Return [X, Y] of the center of cell containing provided text 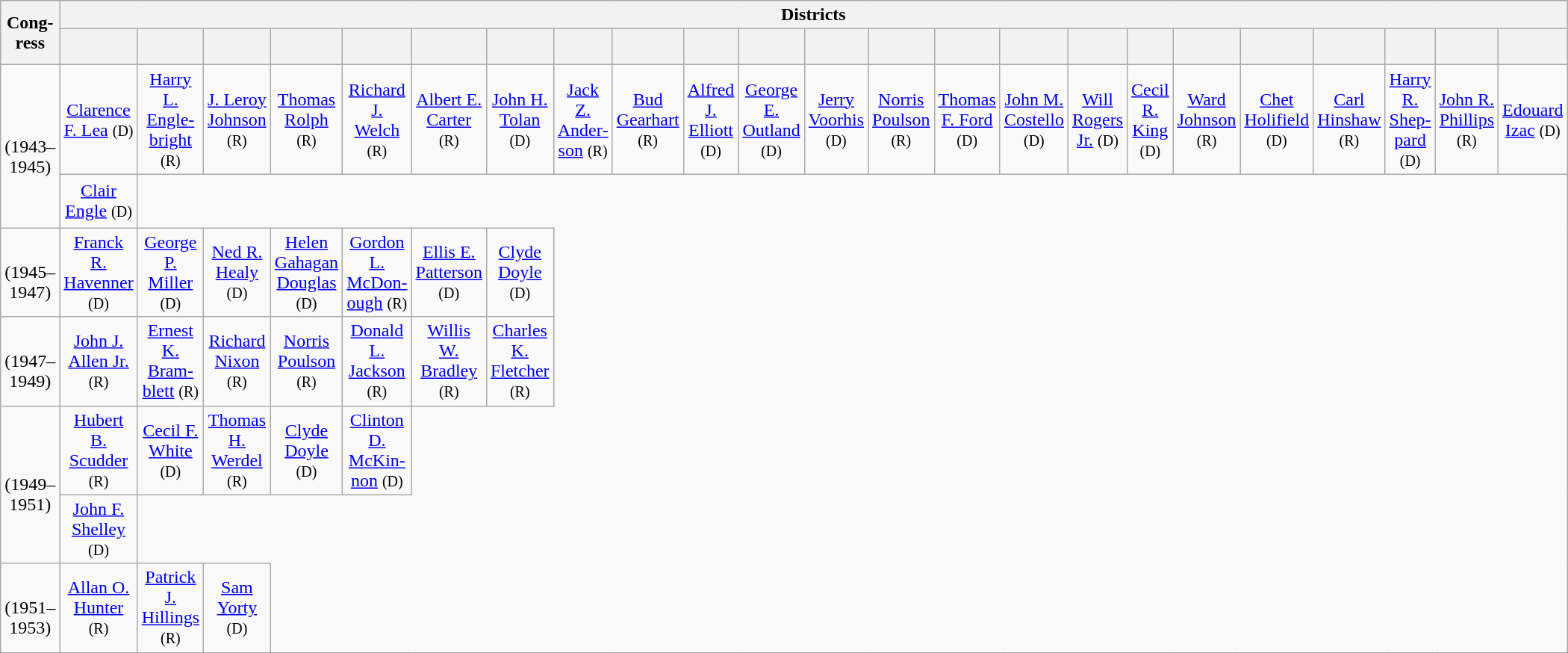
(1943–1945) [30, 146]
Cecil F. White (D) [170, 450]
Ward Johnson (R) [1207, 120]
George E. Outland (D) [771, 120]
(1949–1951) [30, 484]
Harry R. Shep­pard (D) [1410, 120]
Edouard Izac (D) [1533, 120]
J. Leroy Johnson (R) [237, 120]
John R. Phillips (R) [1466, 120]
Franck R. Havenner (D) [99, 272]
Carl Hinshaw (R) [1349, 120]
Cong­ress [30, 33]
John F. Shelley (D) [99, 529]
Alfred J. Elliott (D) [711, 120]
Cecil R. King (D) [1151, 120]
Willis W. Bradley (R) [449, 362]
Chet Holifield (D) [1277, 120]
Clarence F. Lea (D) [99, 120]
(1951–1953) [30, 608]
Richard J. Welch (R) [377, 120]
Ellis E. Patterson (D) [449, 272]
Donald L. Jackson (R) [377, 362]
Sam Yorty (D) [237, 608]
Richard Nixon (R) [237, 362]
Ernest K. Bram­blett (R) [170, 362]
Bud Gearhart (R) [648, 120]
Clair Engle (D) [99, 201]
Ned R. Healy (D) [237, 272]
Jack Z. Ander­son (R) [582, 120]
Thomas F. Ford (D) [967, 120]
Gordon L. McDon­ough (R) [377, 272]
(1947–1949) [30, 362]
Albert E. Carter (R) [449, 120]
Thomas H. Werdel (R) [237, 450]
Hubert B. Scudder (R) [99, 450]
Harry L. Engle­bright (R) [170, 120]
Allan O. Hunter (R) [99, 608]
John H. Tolan (D) [520, 120]
Thomas Rolph (R) [306, 120]
(1945–1947) [30, 272]
Jerry Voorhis (D) [836, 120]
Charles K. Fletcher (R) [520, 362]
John M. Costello (D) [1033, 120]
George P. Miller (D) [170, 272]
Helen Gahagan Douglas (D) [306, 272]
Patrick J. Hillings (R) [170, 608]
John J. Allen Jr. (R) [99, 362]
Will Rogers Jr. (D) [1098, 120]
Districts [814, 15]
Clinton D. McKin­non (D) [377, 450]
